Output the (x, y) coordinate of the center of the cell containing the given text.  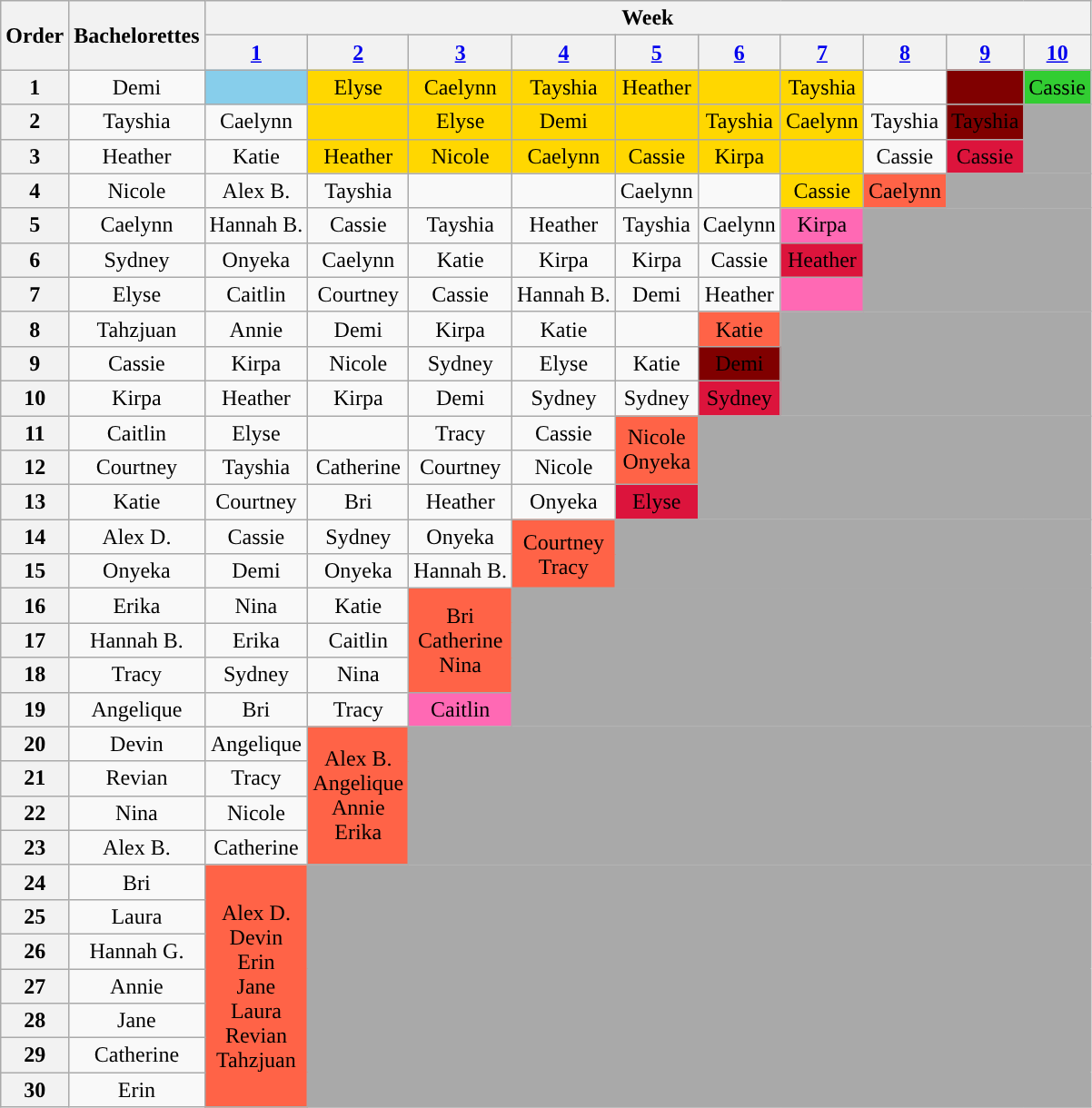
15 (35, 571)
29 (35, 1055)
27 (35, 985)
Erin (136, 1090)
Laura (136, 916)
Tahzjuan (136, 329)
Devin (136, 744)
28 (35, 1021)
25 (35, 916)
18 (35, 675)
13 (35, 502)
17 (35, 640)
11 (35, 433)
Revian (136, 778)
Jane (136, 1021)
30 (35, 1090)
Alex D. (136, 537)
CourtneyTracy (564, 554)
BriCatherineNina (461, 640)
12 (35, 468)
22 (35, 813)
16 (35, 606)
23 (35, 847)
Alex D.DevinErinJaneLauraRevianTahzjuan (256, 985)
26 (35, 951)
Week (648, 18)
24 (35, 882)
Hannah G. (136, 951)
NicoleOnyeka (656, 450)
14 (35, 537)
Alex B.AngeliqueAnnieErika (358, 796)
Order (35, 35)
Bachelorettes (136, 35)
19 (35, 709)
20 (35, 744)
21 (35, 778)
